From the cell containing the given text, extract its center point as [X, Y] coordinate. 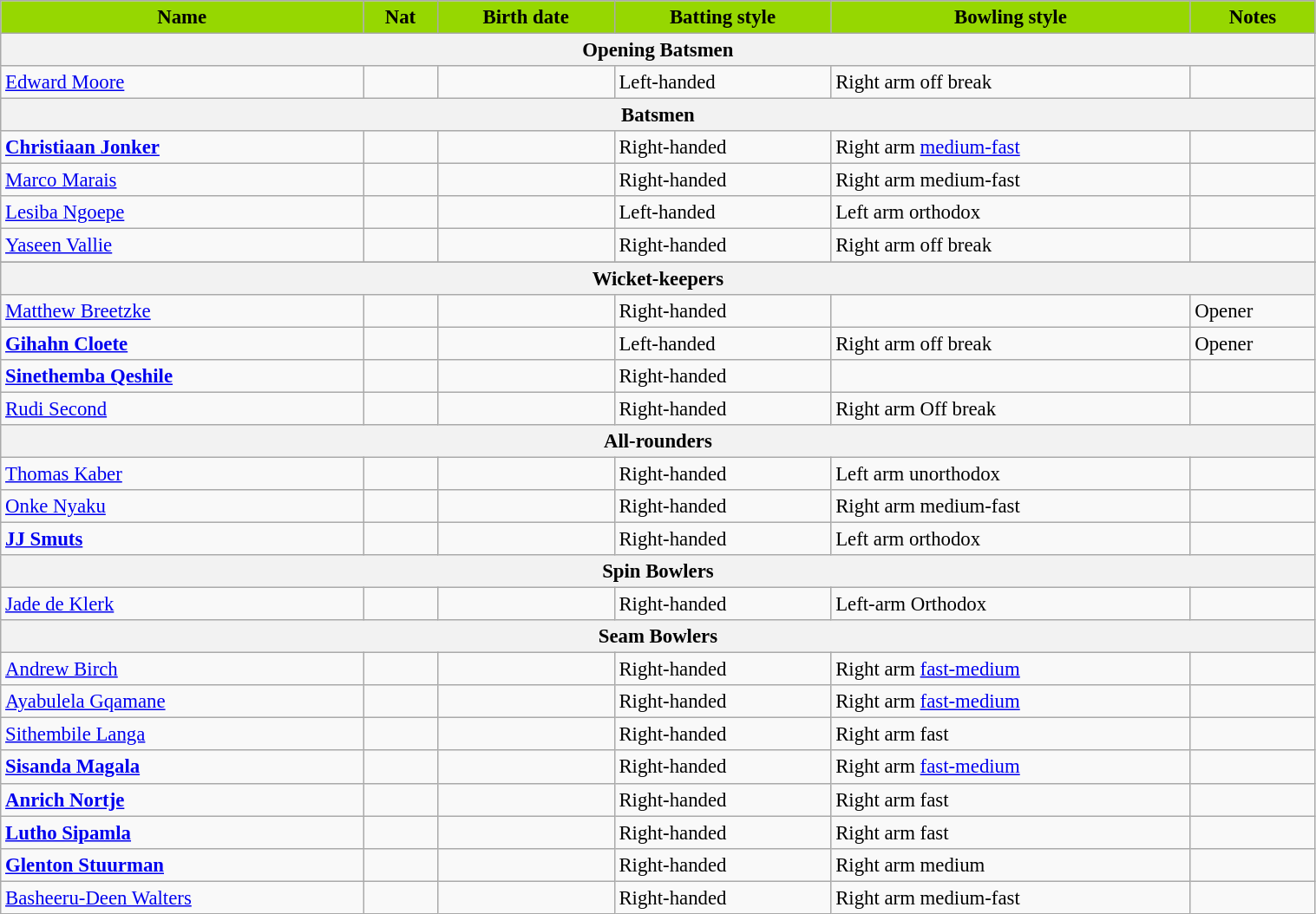
Sisanda Magala [182, 767]
Lesiba Ngoepe [182, 212]
Anrich Nortje [182, 800]
Sithembile Langa [182, 734]
Left arm unorthodox [1011, 473]
Rudi Second [182, 408]
Spin Bowlers [658, 571]
Lutho Sipamla [182, 832]
Opening Batsmen [658, 50]
Marco Marais [182, 180]
Batting style [723, 17]
Yaseen Vallie [182, 245]
Thomas Kaber [182, 473]
Christiaan Jonker [182, 147]
Ayabulela Gqamane [182, 702]
Andrew Birch [182, 669]
All-rounders [658, 441]
Left-arm Orthodox [1011, 604]
Name [182, 17]
Wicket-keepers [658, 278]
Bowling style [1011, 17]
Sinethemba Qeshile [182, 375]
Right arm Off break [1011, 408]
Gihahn Cloete [182, 343]
JJ Smuts [182, 539]
Onke Nyaku [182, 506]
Glenton Stuurman [182, 865]
Matthew Breetzke [182, 310]
Jade de Klerk [182, 604]
Right arm medium [1011, 865]
Notes [1253, 17]
Basheeru-Deen Walters [182, 898]
Batsmen [658, 115]
Edward Moore [182, 82]
Birth date [526, 17]
Seam Bowlers [658, 637]
Nat [401, 17]
